For the text-containing cell, return its midpoint in (x, y) coordinate format. 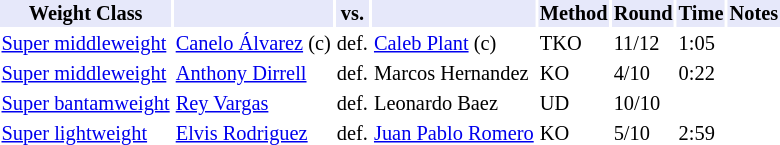
vs. (352, 14)
Anthony Dirrell (253, 74)
KO (574, 74)
Caleb Plant (c) (454, 44)
0:22 (701, 74)
Canelo Álvarez (c) (253, 44)
Weight Class (86, 14)
Rey Vargas (253, 104)
Time (701, 14)
4/10 (643, 74)
Super bantamweight (86, 104)
Method (574, 14)
11/12 (643, 44)
Marcos Hernandez (454, 74)
TKO (574, 44)
Leonardo Baez (454, 104)
UD (574, 104)
10/10 (643, 104)
Notes (754, 14)
Round (643, 14)
1:05 (701, 44)
